Find where the given text appears and provide that cell's center as (X, Y) coordinate. 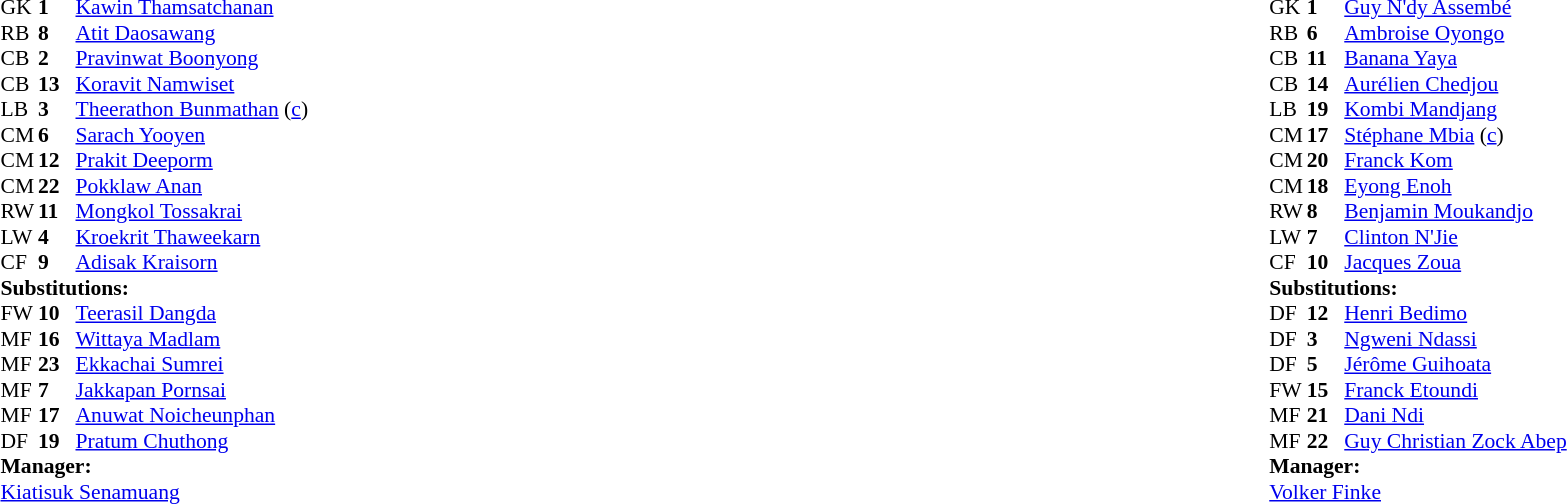
9 (57, 263)
Ekkachai Sumrei (192, 365)
Adisak Kraisorn (192, 263)
Jakkapan Pornsai (192, 390)
18 (1326, 186)
13 (57, 84)
Dani Ndi (1455, 415)
Eyong Enoh (1455, 186)
20 (1326, 161)
5 (1326, 365)
Guy Christian Zock Abep (1455, 441)
23 (57, 365)
Aurélien Chedjou (1455, 84)
Prakit Deeporm (192, 161)
16 (57, 339)
Pravinwat Boonyong (192, 59)
Koravit Namwiset (192, 84)
Pokklaw Anan (192, 186)
Atit Daosawang (192, 33)
Jacques Zoua (1455, 263)
Franck Etoundi (1455, 390)
21 (1326, 415)
Jérôme Guihoata (1455, 365)
Ngweni Ndassi (1455, 339)
14 (1326, 84)
Mongkol Tossakrai (192, 211)
Anuwat Noicheunphan (192, 415)
Pratum Chuthong (192, 441)
Benjamin Moukandjo (1455, 211)
4 (57, 237)
Wittaya Madlam (192, 339)
Stéphane Mbia (c) (1455, 135)
Clinton N'Jie (1455, 237)
Sarach Yooyen (192, 135)
Banana Yaya (1455, 59)
2 (57, 59)
Kombi Mandjang (1455, 109)
Theerathon Bunmathan (c) (192, 109)
Ambroise Oyongo (1455, 33)
Henri Bedimo (1455, 313)
Franck Kom (1455, 161)
15 (1326, 390)
Kroekrit Thaweekarn (192, 237)
Teerasil Dangda (192, 313)
